From the cell containing the given text, extract its center point as (x, y) coordinate. 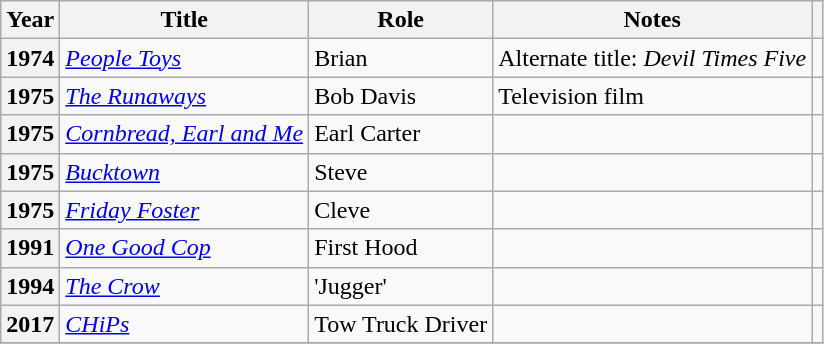
People Toys (184, 58)
Brian (401, 58)
Title (184, 20)
Television film (652, 96)
1974 (30, 58)
Steve (401, 172)
1994 (30, 286)
Earl Carter (401, 134)
2017 (30, 324)
Cornbread, Earl and Me (184, 134)
The Crow (184, 286)
Notes (652, 20)
First Hood (401, 248)
The Runaways (184, 96)
CHiPs (184, 324)
Bob Davis (401, 96)
Role (401, 20)
Tow Truck Driver (401, 324)
Cleve (401, 210)
Year (30, 20)
Bucktown (184, 172)
1991 (30, 248)
Friday Foster (184, 210)
'Jugger' (401, 286)
Alternate title: Devil Times Five (652, 58)
One Good Cop (184, 248)
